Identify which cell holds the provided text, then report its (x, y) central coordinate. 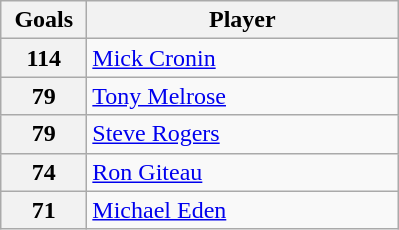
74 (44, 172)
Steve Rogers (242, 134)
Tony Melrose (242, 96)
Player (242, 20)
114 (44, 58)
Michael Eden (242, 210)
Mick Cronin (242, 58)
Goals (44, 20)
Ron Giteau (242, 172)
71 (44, 210)
